Extract the (X, Y) coordinate from the center of the cell holding the provided text.  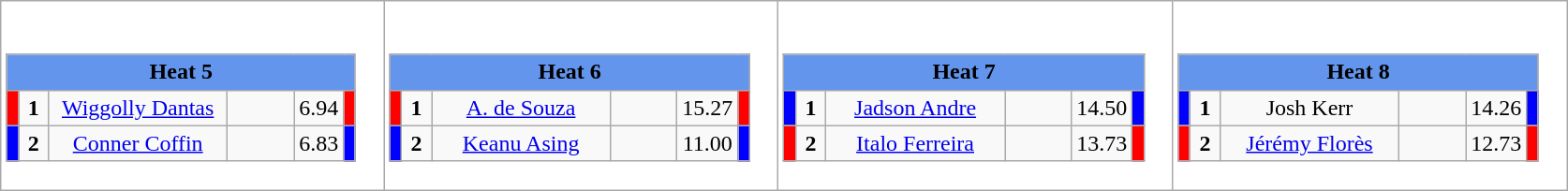
14.26 (1497, 108)
Heat 8 (1358, 72)
15.27 (708, 108)
Heat 8 1 Josh Kerr 14.26 2 Jérémy Florès 12.73 (1369, 95)
Heat 6 (570, 72)
Italo Ferreira (916, 143)
Wiggolly Dantas (139, 108)
6.83 (318, 143)
6.94 (318, 108)
12.73 (1497, 143)
Josh Kerr (1309, 108)
A. de Souza (521, 108)
Heat 5 1 Wiggolly Dantas 6.94 2 Conner Coffin 6.83 (193, 95)
Keanu Asing (521, 143)
Conner Coffin (139, 143)
Heat 7 (964, 72)
Jérémy Florès (1309, 143)
Heat 7 1 Jadson Andre 14.50 2 Italo Ferreira 13.73 (976, 95)
Jadson Andre (916, 108)
Heat 5 (181, 72)
Heat 6 1 A. de Souza 15.27 2 Keanu Asing 11.00 (581, 95)
14.50 (1102, 108)
11.00 (708, 143)
13.73 (1102, 143)
